Search for the cell housing the specified text and yield its [X, Y] center coordinate. 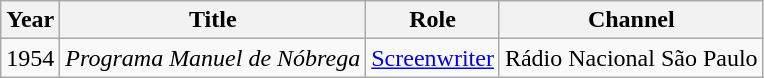
Role [433, 20]
Screenwriter [433, 58]
Title [213, 20]
1954 [30, 58]
Year [30, 20]
Channel [631, 20]
Programa Manuel de Nóbrega [213, 58]
Rádio Nacional São Paulo [631, 58]
